Detect which cell encompasses the target text, then output its (x, y) center coordinate. 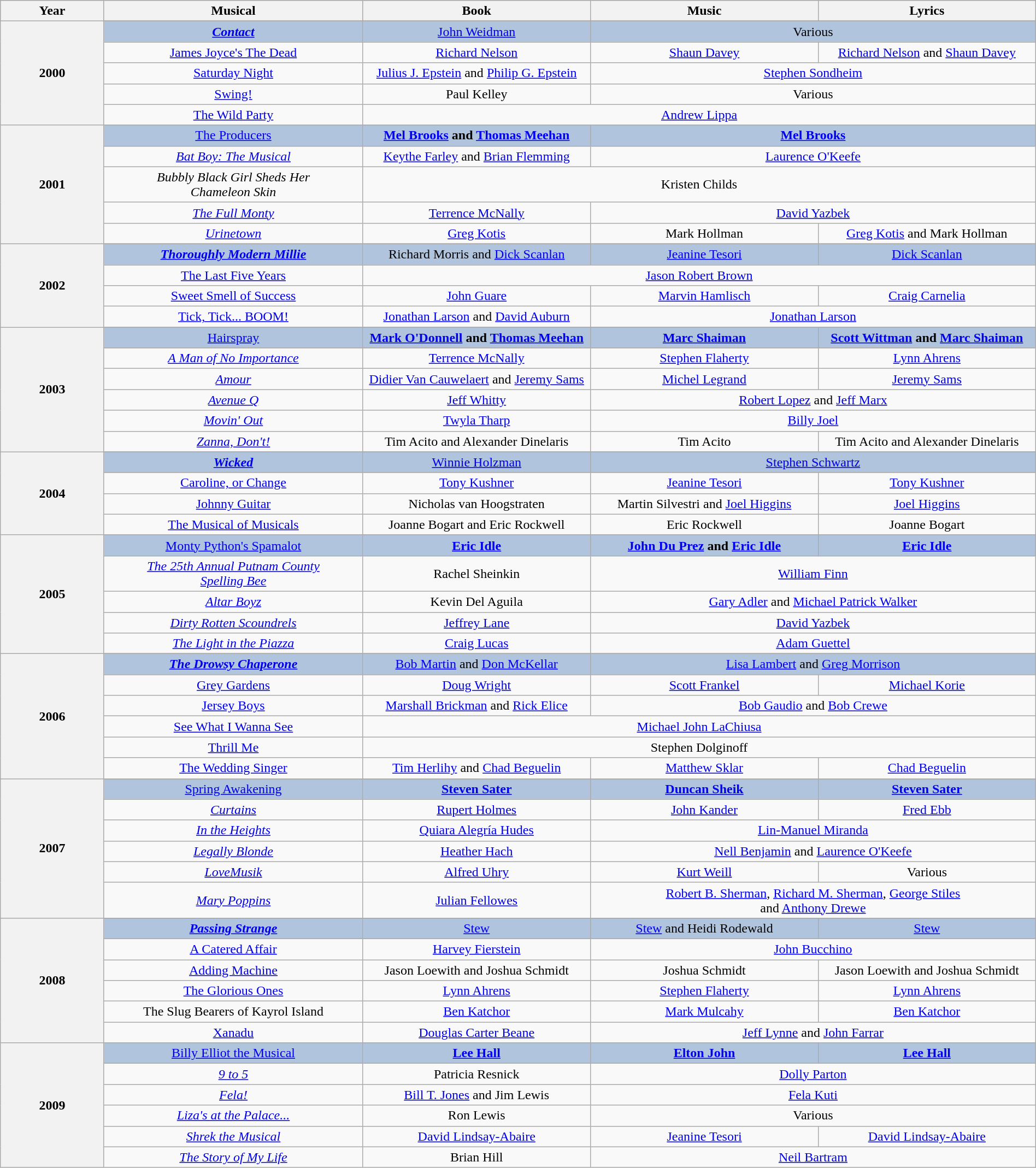
Julian Fellowes (476, 900)
Wicked (233, 462)
2008 (52, 980)
Spring Awakening (233, 789)
Winnie Holzman (476, 462)
Altar Boyz (233, 601)
John Guare (476, 296)
2009 (52, 1105)
Kristen Childs (699, 185)
Marshall Brickman and Rick Elice (476, 706)
Andrew Lippa (699, 115)
Lin-Manuel Miranda (813, 830)
Didier Van Cauwelaert and Jeremy Sams (476, 379)
A Catered Affair (233, 949)
Mary Poppins (233, 900)
2003 (52, 390)
2001 (52, 185)
Nell Benjamin and Laurence O'Keefe (813, 851)
2005 (52, 594)
Julius J. Epstein and Philip G. Epstein (476, 73)
Martin Silvestri and Joel Higgins (705, 504)
Mel Brooks and Thomas Meehan (476, 135)
Michel Legrand (705, 379)
2006 (52, 716)
Dolly Parton (813, 1074)
Lisa Lambert and Greg Morrison (813, 664)
Michael Korie (927, 685)
Scott Wittman and Marc Shaiman (927, 338)
Bat Boy: The Musical (233, 156)
The Light in the Piazza (233, 644)
Laurence O'Keefe (813, 156)
The Musical of Musicals (233, 524)
Joel Higgins (927, 504)
Douglas Carter Beane (476, 1033)
9 to 5 (233, 1074)
Chad Beguelin (927, 768)
Amour (233, 379)
Mark Hollman (705, 233)
Stew and Heidi Rodewald (705, 928)
Robert Lopez and Jeff Marx (813, 400)
Nicholas van Hoogstraten (476, 504)
Mark O'Donnell and Thomas Meehan (476, 338)
James Joyce's The Dead (233, 52)
Jonathan Larson (813, 317)
Elton John (705, 1053)
Thoroughly Modern Millie (233, 254)
Liza's at the Palace... (233, 1116)
Marc Shaiman (705, 338)
The Drowsy Chaperone (233, 664)
Kevin Del Aguila (476, 601)
Paul Kelley (476, 94)
Fred Ebb (927, 810)
Bob Martin and Don McKellar (476, 664)
Tim Acito (705, 441)
2000 (52, 73)
Tick, Tick... BOOM! (233, 317)
The Full Monty (233, 213)
Brian Hill (476, 1157)
Rupert Holmes (476, 810)
The Slug Bearers of Kayrol Island (233, 1012)
William Finn (813, 574)
Richard Nelson and Shaun Davey (927, 52)
Thrill Me (233, 747)
Grey Gardens (233, 685)
Heather Hach (476, 851)
Saturday Night (233, 73)
Richard Morris and Dick Scanlan (476, 254)
Hairspray (233, 338)
Dick Scanlan (927, 254)
Monty Python's Spamalot (233, 545)
John Kander (705, 810)
Fela Kuti (813, 1095)
Joshua Schmidt (705, 970)
Mel Brooks (813, 135)
Joanne Bogart and Eric Rockwell (476, 524)
Jersey Boys (233, 706)
Rachel Sheinkin (476, 574)
Keythe Farley and Brian Flemming (476, 156)
Michael John LaChiusa (699, 727)
Greg Kotis (476, 233)
Patricia Resnick (476, 1074)
Musical (233, 11)
Avenue Q (233, 400)
2007 (52, 848)
Richard Nelson (476, 52)
Curtains (233, 810)
Movin' Out (233, 421)
Matthew Sklar (705, 768)
Fela! (233, 1095)
Adding Machine (233, 970)
A Man of No Importance (233, 358)
Caroline, or Change (233, 483)
The 25th Annual Putnam County Spelling Bee (233, 574)
Neil Bartram (813, 1157)
The Wild Party (233, 115)
Book (476, 11)
Contact (233, 32)
Joanne Bogart (927, 524)
Year (52, 11)
LoveMusik (233, 872)
Legally Blonde (233, 851)
Urinetown (233, 233)
Jeff Whitty (476, 400)
Lyrics (927, 11)
The Last Five Years (233, 275)
Twyla Tharp (476, 421)
Bob Gaudio and Bob Crewe (813, 706)
Stephen Schwartz (813, 462)
Marvin Hamlisch (705, 296)
Duncan Sheik (705, 789)
2002 (52, 285)
Harvey Fierstein (476, 949)
In the Heights (233, 830)
Quiara Alegría Hudes (476, 830)
Swing! (233, 94)
Jonathan Larson and David Auburn (476, 317)
Shrek the Musical (233, 1136)
Bubbly Black Girl Sheds Her Chameleon Skin (233, 185)
Passing Strange (233, 928)
Stephen Dolginoff (699, 747)
Alfred Uhry (476, 872)
Xanadu (233, 1033)
Robert B. Sherman, Richard M. Sherman, George Stiles and Anthony Drewe (813, 900)
Jeremy Sams (927, 379)
Jason Robert Brown (699, 275)
Johnny Guitar (233, 504)
John Du Prez and Eric Idle (705, 545)
Gary Adler and Michael Patrick Walker (813, 601)
See What I Wanna See (233, 727)
Zanna, Don't! (233, 441)
Jeffrey Lane (476, 622)
Adam Guettel (813, 644)
Billy Joel (813, 421)
John Weidman (476, 32)
Eric Rockwell (705, 524)
Craig Carnelia (927, 296)
Greg Kotis and Mark Hollman (927, 233)
Kurt Weill (705, 872)
Craig Lucas (476, 644)
Mark Mulcahy (705, 1012)
Bill T. Jones and Jim Lewis (476, 1095)
2004 (52, 493)
Doug Wright (476, 685)
The Producers (233, 135)
Sweet Smell of Success (233, 296)
The Story of My Life (233, 1157)
Billy Elliot the Musical (233, 1053)
Stephen Sondheim (813, 73)
Tim Herlihy and Chad Beguelin (476, 768)
Music (705, 11)
Shaun Davey (705, 52)
John Bucchino (813, 949)
Ron Lewis (476, 1116)
Dirty Rotten Scoundrels (233, 622)
The Glorious Ones (233, 991)
Jeff Lynne and John Farrar (813, 1033)
The Wedding Singer (233, 768)
Scott Frankel (705, 685)
